Output the (X, Y) coordinate of the center of the cell containing the given text.  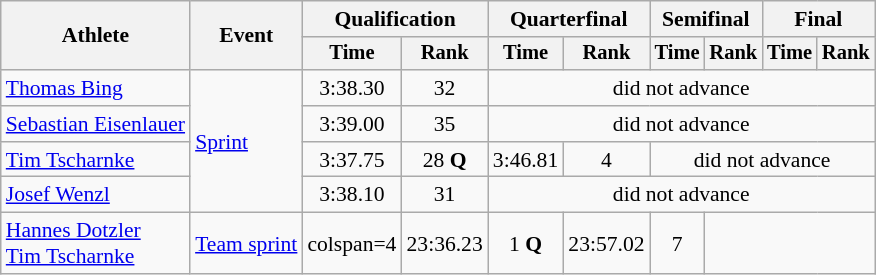
23:57.02 (606, 244)
7 (678, 244)
Josef Wenzl (96, 195)
32 (444, 88)
colspan=4 (352, 244)
Tim Tscharnke (96, 160)
31 (444, 195)
3:38.30 (352, 88)
Hannes DotzlerTim Tscharnke (96, 244)
3:39.00 (352, 124)
28 Q (444, 160)
Sebastian Eisenlauer (96, 124)
Team sprint (246, 244)
Sprint (246, 141)
Thomas Bing (96, 88)
3:37.75 (352, 160)
35 (444, 124)
Athlete (96, 36)
Quarterfinal (569, 19)
1 Q (526, 244)
3:46.81 (526, 160)
3:38.10 (352, 195)
Semifinal (706, 19)
Event (246, 36)
Qualification (394, 19)
Final (818, 19)
23:36.23 (444, 244)
4 (606, 160)
